Locate the cell with the specified text and output its (x, y) center coordinate. 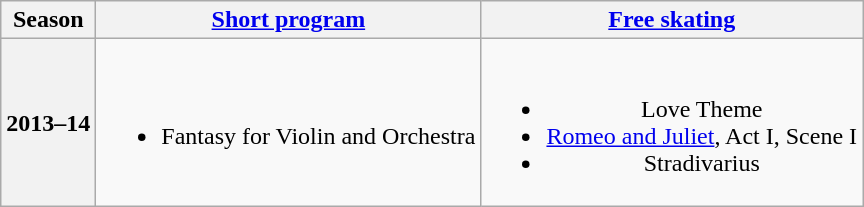
Short program (288, 20)
Love Theme Romeo and Juliet, Act I, Scene I Stradivarius (672, 122)
Fantasy for Violin and Orchestra (288, 122)
Season (48, 20)
2013–14 (48, 122)
Free skating (672, 20)
